From the cell containing the given text, extract its center point as [X, Y] coordinate. 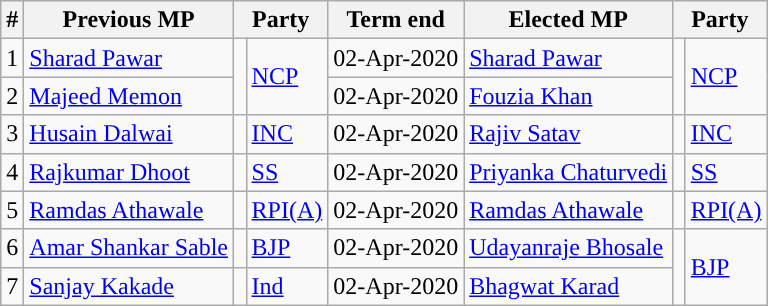
1 [12, 58]
3 [12, 134]
Amar Shankar Sable [129, 248]
4 [12, 172]
Elected MP [568, 20]
Sanjay Kakade [129, 286]
6 [12, 248]
Previous MP [129, 20]
# [12, 20]
2 [12, 96]
Majeed Memon [129, 96]
Rajkumar Dhoot [129, 172]
7 [12, 286]
Bhagwat Karad [568, 286]
Ind [287, 286]
Priyanka Chaturvedi [568, 172]
5 [12, 210]
Udayanraje Bhosale [568, 248]
Term end [396, 20]
Husain Dalwai [129, 134]
Rajiv Satav [568, 134]
Fouzia Khan [568, 96]
